Determine the [x, y] coordinate at the center of the cell enclosing the given text.  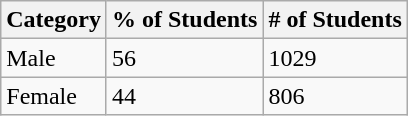
56 [184, 58]
% of Students [184, 20]
Category [54, 20]
44 [184, 96]
Male [54, 58]
Female [54, 96]
# of Students [335, 20]
806 [335, 96]
1029 [335, 58]
